Return [x, y] of the center of cell containing provided text 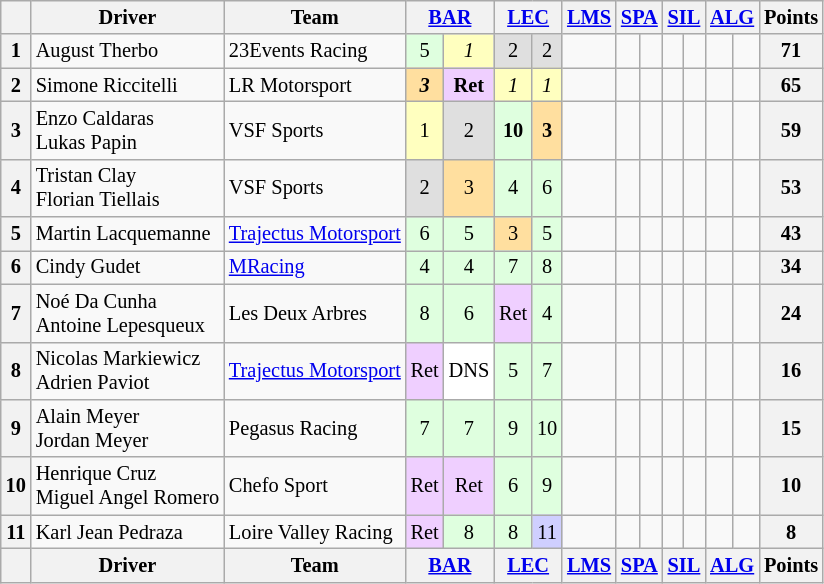
34 [791, 267]
Loire Valley Racing [315, 532]
Karl Jean Pedraza [128, 532]
59 [791, 130]
August Therbo [128, 51]
Alain Meyer Jordan Meyer [128, 428]
LR Motorsport [315, 85]
53 [791, 188]
65 [791, 85]
Henrique Cruz Miguel Angel Romero [128, 486]
43 [791, 234]
71 [791, 51]
15 [791, 428]
Simone Riccitelli [128, 85]
Martin Lacquemanne [128, 234]
16 [791, 371]
Pegasus Racing [315, 428]
24 [791, 313]
Enzo Caldaras Lukas Papin [128, 130]
Chefo Sport [315, 486]
Nicolas Markiewicz Adrien Paviot [128, 371]
Les Deux Arbres [315, 313]
23Events Racing [315, 51]
Tristan Clay Florian Tiellais [128, 188]
Cindy Gudet [128, 267]
Noé Da Cunha Antoine Lepesqueux [128, 313]
MRacing [315, 267]
DNS [469, 371]
